Output the [x, y] coordinate of the center of the cell containing the given text.  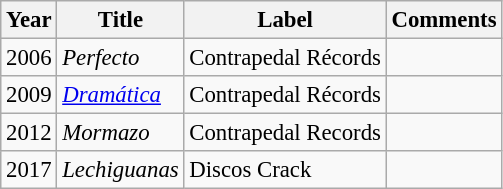
Dramática [120, 95]
Contrapedal Records [285, 133]
Perfecto [120, 58]
Year [29, 20]
2006 [29, 58]
Label [285, 20]
Mormazo [120, 133]
Title [120, 20]
Lechiguanas [120, 170]
Discos Crack [285, 170]
Comments [444, 20]
2012 [29, 133]
2009 [29, 95]
2017 [29, 170]
